For the text-containing cell, return its midpoint in (x, y) coordinate format. 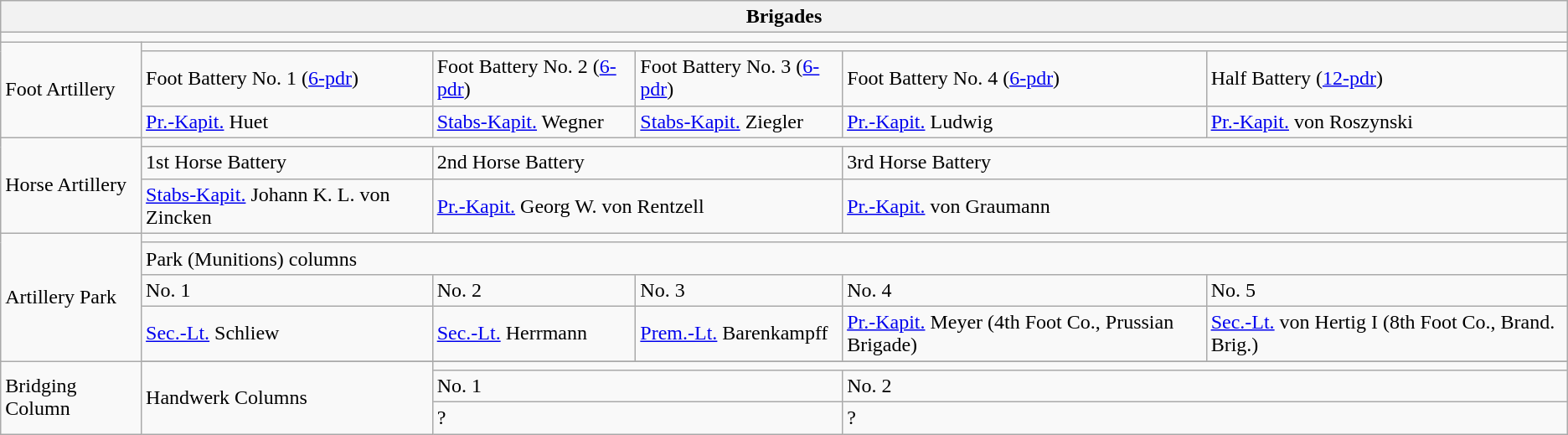
Stabs-Kapit. Wegner (534, 122)
Pr.-Kapit. Meyer (4th Foot Co., Prussian Brigade) (1024, 334)
Prem.-Lt. Barenkampff (739, 334)
Pr.-Kapit. Ludwig (1024, 122)
Stabs-Kapit. Ziegler (739, 122)
2nd Horse Battery (637, 163)
Stabs-Kapit. Johann K. L. von Zincken (287, 206)
No. 5 (1387, 290)
Foot Artillery (71, 90)
No. 4 (1024, 290)
1st Horse Battery (287, 163)
Foot Battery No. 1 (6-pdr) (287, 79)
3rd Horse Battery (1205, 163)
Pr.-Kapit. von Graumann (1205, 206)
Half Battery (12-pdr) (1387, 79)
Sec.-Lt. von Hertig I (8th Foot Co., Brand. Brig.) (1387, 334)
Handwerk Columns (287, 397)
Foot Battery No. 2 (6-pdr) (534, 79)
Park (Munitions) columns (854, 258)
Pr.-Kapit. Georg W. von Rentzell (637, 206)
Pr.-Kapit. Huet (287, 122)
Artillery Park (71, 297)
Pr.-Kapit. von Roszynski (1387, 122)
Foot Battery No. 3 (6-pdr) (739, 79)
Brigades (784, 17)
No. 3 (739, 290)
Horse Artillery (71, 185)
Foot Battery No. 4 (6-pdr) (1024, 79)
Sec.-Lt. Schliew (287, 334)
Bridging Column (71, 397)
Sec.-Lt. Herrmann (534, 334)
